From the cell containing the given text, extract its center point as [X, Y] coordinate. 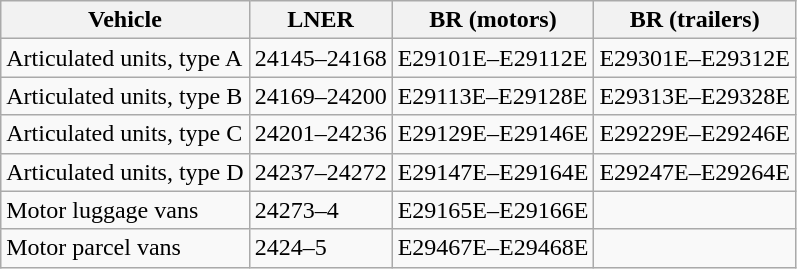
Articulated units, type B [125, 96]
E29113E–E29128E [493, 96]
E29101E–E29112E [493, 58]
2424–5 [320, 248]
Motor luggage vans [125, 210]
E29313E–E29328E [695, 96]
E29147E–E29164E [493, 172]
Articulated units, type D [125, 172]
E29229E–E29246E [695, 134]
24169–24200 [320, 96]
E29165E–E29166E [493, 210]
Motor parcel vans [125, 248]
E29467E–E29468E [493, 248]
24145–24168 [320, 58]
E29129E–E29146E [493, 134]
Articulated units, type A [125, 58]
LNER [320, 20]
E29301E–E29312E [695, 58]
E29247E–E29264E [695, 172]
24237–24272 [320, 172]
Articulated units, type C [125, 134]
24201–24236 [320, 134]
BR (trailers) [695, 20]
Vehicle [125, 20]
24273–4 [320, 210]
BR (motors) [493, 20]
